Output the (x, y) coordinate of the center of the cell containing the given text.  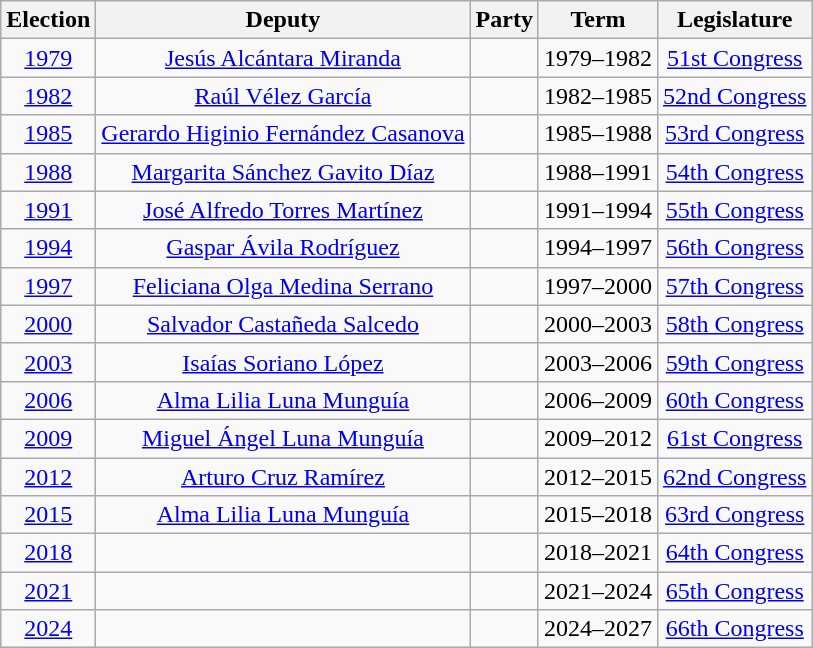
Term (598, 20)
52nd Congress (735, 96)
1985–1988 (598, 134)
2024 (48, 629)
65th Congress (735, 591)
53rd Congress (735, 134)
1994–1997 (598, 248)
62nd Congress (735, 477)
Salvador Castañeda Salcedo (283, 324)
2009–2012 (598, 438)
63rd Congress (735, 515)
2000–2003 (598, 324)
55th Congress (735, 210)
2006–2009 (598, 400)
64th Congress (735, 553)
59th Congress (735, 362)
2018–2021 (598, 553)
Raúl Vélez García (283, 96)
1979–1982 (598, 58)
Arturo Cruz Ramírez (283, 477)
1979 (48, 58)
2000 (48, 324)
Isaías Soriano López (283, 362)
2009 (48, 438)
1982 (48, 96)
Legislature (735, 20)
66th Congress (735, 629)
1985 (48, 134)
1994 (48, 248)
61st Congress (735, 438)
54th Congress (735, 172)
1988 (48, 172)
2015–2018 (598, 515)
Gerardo Higinio Fernández Casanova (283, 134)
1982–1985 (598, 96)
Election (48, 20)
2003 (48, 362)
2021 (48, 591)
2015 (48, 515)
Miguel Ángel Luna Munguía (283, 438)
2024–2027 (598, 629)
60th Congress (735, 400)
51st Congress (735, 58)
2018 (48, 553)
Jesús Alcántara Miranda (283, 58)
Deputy (283, 20)
Party (504, 20)
1997 (48, 286)
57th Congress (735, 286)
2012–2015 (598, 477)
1988–1991 (598, 172)
1991–1994 (598, 210)
José Alfredo Torres Martínez (283, 210)
1991 (48, 210)
2012 (48, 477)
1997–2000 (598, 286)
Gaspar Ávila Rodríguez (283, 248)
Feliciana Olga Medina Serrano (283, 286)
Margarita Sánchez Gavito Díaz (283, 172)
2006 (48, 400)
2021–2024 (598, 591)
56th Congress (735, 248)
58th Congress (735, 324)
2003–2006 (598, 362)
